Detect which cell encompasses the target text, then output its [x, y] center coordinate. 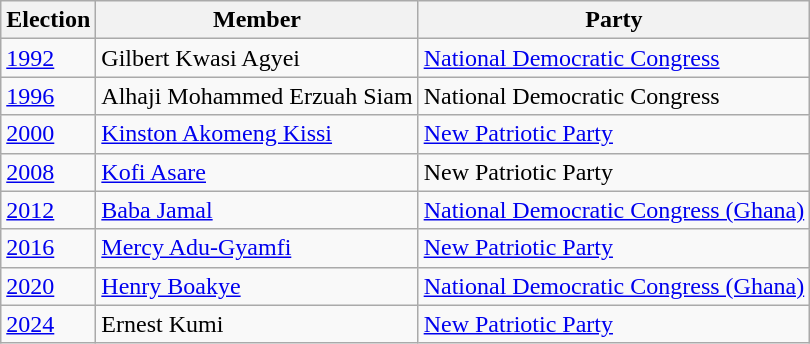
Kinston Akomeng Kissi [257, 134]
2024 [48, 324]
Ernest Kumi [257, 324]
Member [257, 20]
Alhaji Mohammed Erzuah Siam [257, 96]
2008 [48, 172]
2016 [48, 248]
Party [614, 20]
1992 [48, 58]
2020 [48, 286]
Henry Boakye [257, 286]
1996 [48, 96]
2000 [48, 134]
Kofi Asare [257, 172]
Gilbert Kwasi Agyei [257, 58]
2012 [48, 210]
Baba Jamal [257, 210]
Election [48, 20]
Mercy Adu-Gyamfi [257, 248]
